Pinpoint the cell where the given text exists, returning its (x, y) midpoint coordinate. 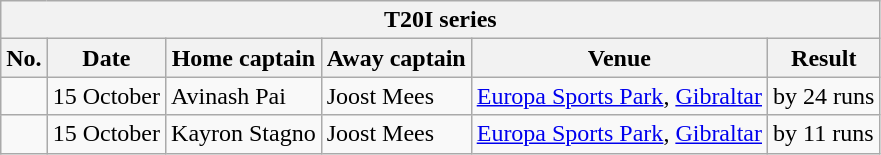
Venue (619, 58)
Away captain (396, 58)
by 11 runs (824, 134)
by 24 runs (824, 96)
Result (824, 58)
T20I series (440, 20)
Date (106, 58)
No. (24, 58)
Kayron Stagno (244, 134)
Home captain (244, 58)
Avinash Pai (244, 96)
